Find where the given text appears and provide that cell's center as [X, Y] coordinate. 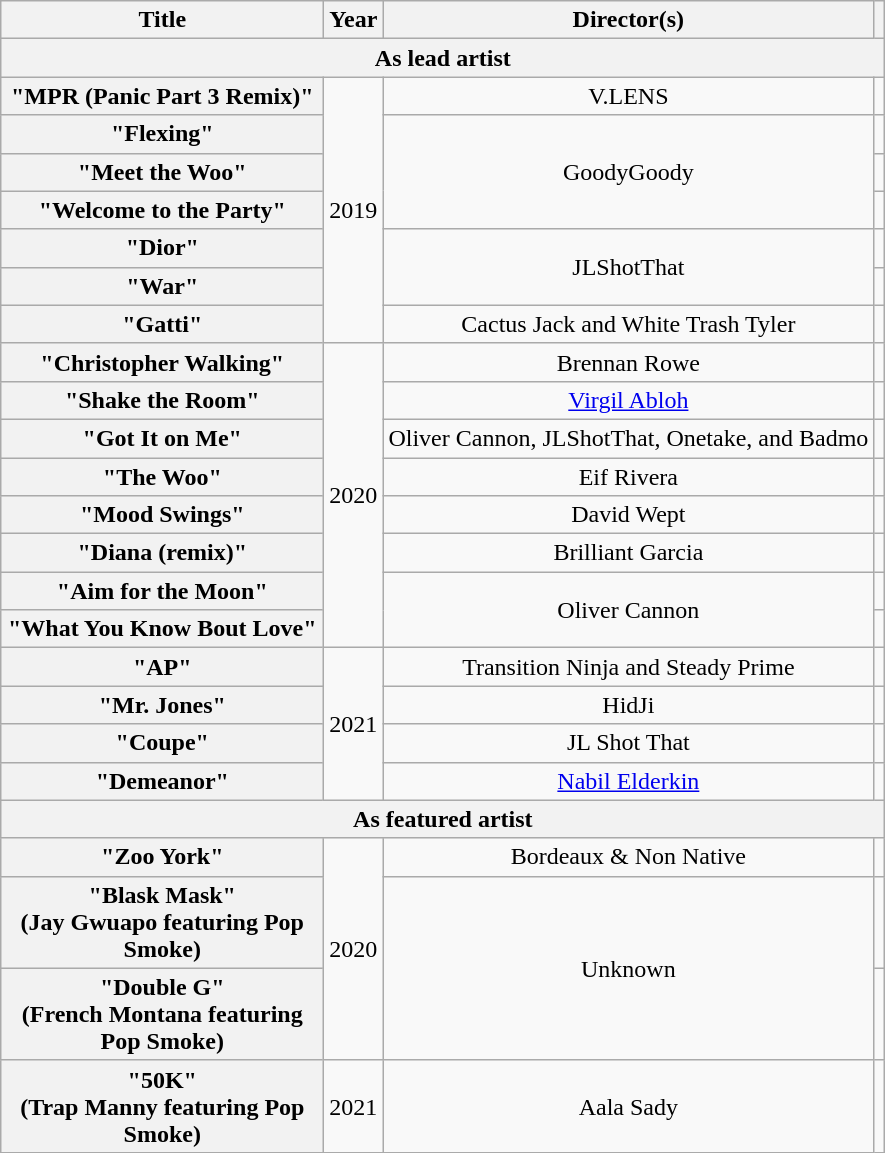
As featured artist [443, 819]
Year [354, 20]
Cactus Jack and White Trash Tyler [628, 324]
"Blask Mask"(Jay Gwuapo featuring Pop Smoke) [162, 922]
"AP" [162, 667]
"The Woo" [162, 477]
JLShotThat [628, 267]
Bordeaux & Non Native [628, 857]
Aala Sady [628, 1106]
Director(s) [628, 20]
GoodyGoody [628, 172]
"Gatti" [162, 324]
"Demeanor" [162, 781]
Virgil Abloh [628, 400]
Brilliant Garcia [628, 553]
Transition Ninja and Steady Prime [628, 667]
JL Shot That [628, 743]
"MPR (Panic Part 3 Remix)" [162, 96]
Nabil Elderkin [628, 781]
"War" [162, 286]
Oliver Cannon [628, 610]
David Wept [628, 515]
"Meet the Woo" [162, 172]
"Welcome to the Party" [162, 210]
"Dior" [162, 248]
"Christopher Walking" [162, 362]
"Zoo York" [162, 857]
V.LENS [628, 96]
2019 [354, 210]
"Shake the Room" [162, 400]
Unknown [628, 968]
"Diana (remix)" [162, 553]
As lead artist [443, 58]
Brennan Rowe [628, 362]
"What You Know Bout Love" [162, 629]
HidJi [628, 705]
"Aim for the Moon" [162, 591]
"Flexing" [162, 134]
Oliver Cannon, JLShotThat, Onetake, and Badmo [628, 438]
Title [162, 20]
"Double G"(French Montana featuring Pop Smoke) [162, 1014]
"Coupe" [162, 743]
"50K"(Trap Manny featuring Pop Smoke) [162, 1106]
"Mood Swings" [162, 515]
"Got It on Me" [162, 438]
Eif Rivera [628, 477]
"Mr. Jones" [162, 705]
